Scan for the cell matching the given text and deliver its [x, y] coordinate at center. 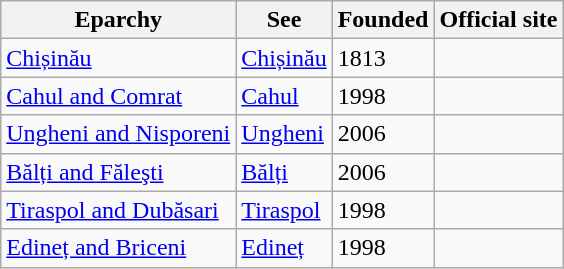
See [284, 20]
Bălți and Făleşti [118, 172]
Edineț and Briceni [118, 248]
Bălți [284, 172]
Ungheni and Nisporeni [118, 134]
Ungheni [284, 134]
1813 [383, 58]
Tiraspol and Dubăsari [118, 210]
Tiraspol [284, 210]
Cahul [284, 96]
Official site [498, 20]
Cahul and Comrat [118, 96]
Eparchy [118, 20]
Edineț [284, 248]
Founded [383, 20]
